Detect which cell encompasses the target text, then output its (x, y) center coordinate. 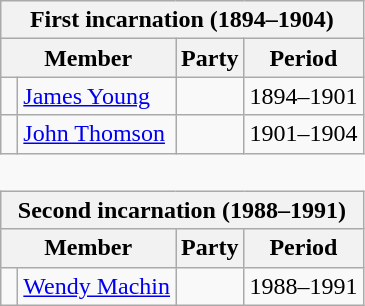
Second incarnation (1988–1991) (182, 210)
1988–1991 (304, 286)
First incarnation (1894–1904) (182, 20)
Wendy Machin (97, 286)
1901–1904 (304, 134)
John Thomson (97, 134)
1894–1901 (304, 96)
James Young (97, 96)
